Determine the [X, Y] coordinate at the center of the cell enclosing the given text.  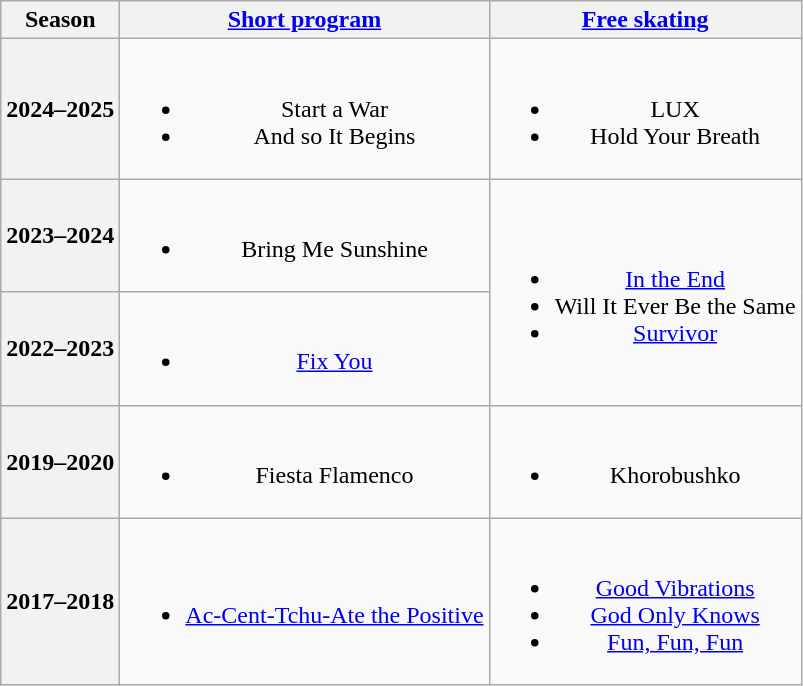
Good Vibrations God Only Knows Fun, Fun, Fun [645, 602]
In the End Will It Ever Be the Same Survivor [645, 292]
LUX Hold Your Breath [645, 109]
Start a WarAnd so It Begins [304, 109]
Season [60, 20]
Fix You [304, 348]
Khorobushko [645, 462]
Free skating [645, 20]
Ac-Cent-Tchu-Ate the Positive [304, 602]
Short program [304, 20]
2017–2018 [60, 602]
2022–2023 [60, 348]
2024–2025 [60, 109]
2023–2024 [60, 236]
Bring Me Sunshine [304, 236]
2019–2020 [60, 462]
Fiesta Flamenco [304, 462]
